For the text-containing cell, return its midpoint in [X, Y] coordinate format. 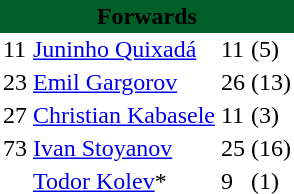
73 [15, 148]
(5) [271, 50]
(3) [271, 116]
27 [15, 116]
(13) [271, 82]
26 [233, 82]
Ivan Stoyanov [124, 148]
Emil Gargorov [124, 82]
Christian Kabasele [124, 116]
23 [15, 82]
Juninho Quixadá [124, 50]
Forwards [147, 16]
(16) [271, 148]
25 [233, 148]
